Output the (x, y) coordinate of the center of the cell containing the given text.  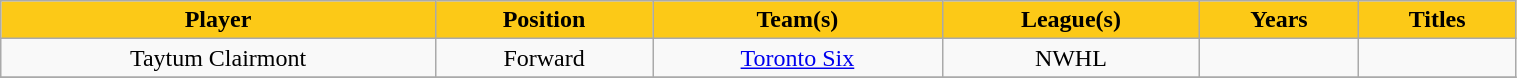
Player (218, 20)
Years (1280, 20)
Titles (1437, 20)
NWHL (1071, 58)
Team(s) (798, 20)
Taytum Clairmont (218, 58)
League(s) (1071, 20)
Position (544, 20)
Toronto Six (798, 58)
Forward (544, 58)
